Search for the cell housing the specified text and yield its (x, y) center coordinate. 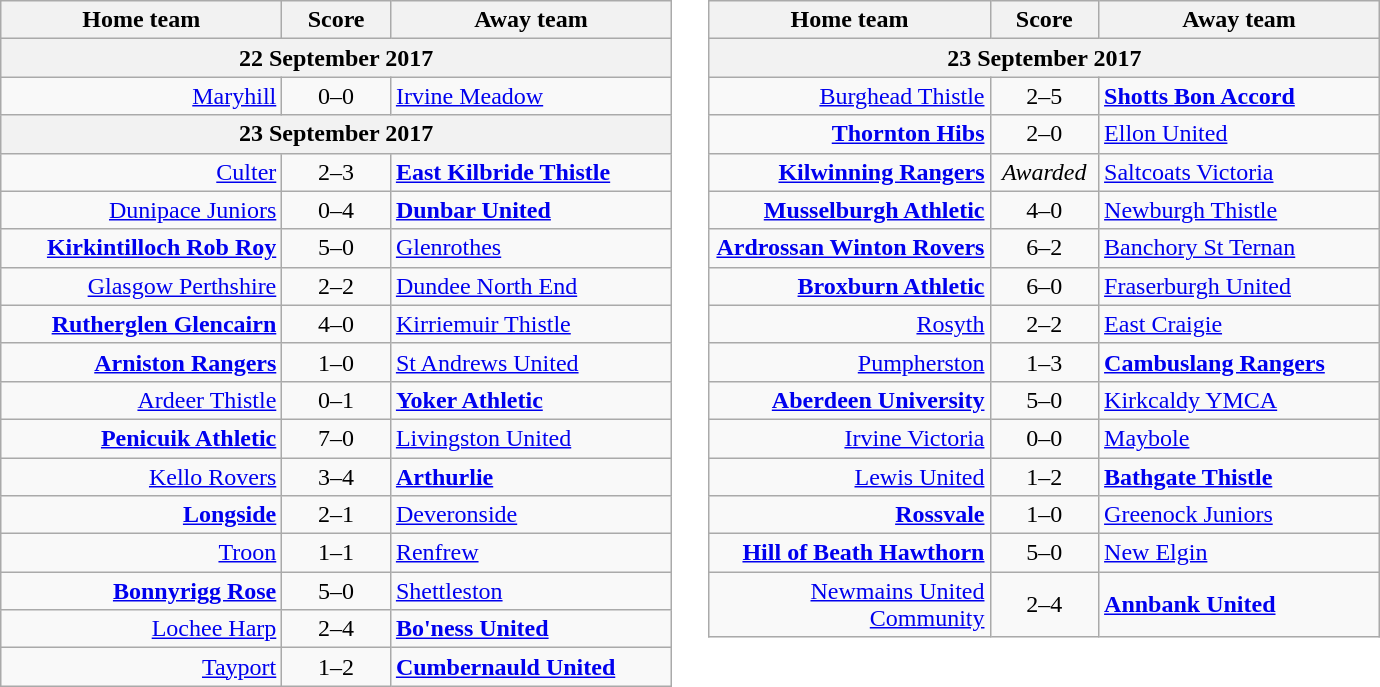
Cumbernauld United (530, 667)
2–1 (336, 515)
Kirkcaldy YMCA (1240, 400)
Cambuslang Rangers (1240, 362)
Arniston Rangers (142, 362)
Tayport (142, 667)
Dunipace Juniors (142, 210)
7–0 (336, 438)
22 September 2017 (336, 58)
Rossvale (850, 515)
Saltcoats Victoria (1240, 172)
Rosyth (850, 324)
Penicuik Athletic (142, 438)
Fraserburgh United (1240, 286)
Renfrew (530, 553)
1–1 (336, 553)
Shotts Bon Accord (1240, 96)
Lewis United (850, 477)
Greenock Juniors (1240, 515)
Glasgow Perthshire (142, 286)
Livingston United (530, 438)
6–2 (1044, 248)
Newburgh Thistle (1240, 210)
Lochee Harp (142, 629)
Culter (142, 172)
3–4 (336, 477)
Irvine Meadow (530, 96)
0–1 (336, 400)
Bonnyrigg Rose (142, 591)
Kirriemuir Thistle (530, 324)
Thornton Hibs (850, 134)
Kilwinning Rangers (850, 172)
Rutherglen Glencairn (142, 324)
Ellon United (1240, 134)
Newmains United Community (850, 604)
Aberdeen University (850, 400)
Dundee North End (530, 286)
Kello Rovers (142, 477)
Kirkintilloch Rob Roy (142, 248)
0–4 (336, 210)
Dunbar United (530, 210)
New Elgin (1240, 553)
St Andrews United (530, 362)
Maybole (1240, 438)
Bathgate Thistle (1240, 477)
Arthurlie (530, 477)
Burghead Thistle (850, 96)
Ardeer Thistle (142, 400)
Pumpherston (850, 362)
Annbank United (1240, 604)
Shettleston (530, 591)
2–3 (336, 172)
Irvine Victoria (850, 438)
Banchory St Ternan (1240, 248)
Maryhill (142, 96)
East Kilbride Thistle (530, 172)
Musselburgh Athletic (850, 210)
Bo'ness United (530, 629)
6–0 (1044, 286)
1–3 (1044, 362)
Glenrothes (530, 248)
Broxburn Athletic (850, 286)
Ardrossan Winton Rovers (850, 248)
Awarded (1044, 172)
East Craigie (1240, 324)
2–0 (1044, 134)
Yoker Athletic (530, 400)
Longside (142, 515)
2–5 (1044, 96)
Hill of Beath Hawthorn (850, 553)
Deveronside (530, 515)
Troon (142, 553)
